Detect which cell encompasses the target text, then output its [X, Y] center coordinate. 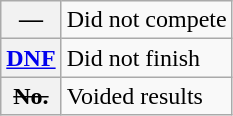
Voided results [146, 96]
— [31, 20]
Did not compete [146, 20]
No. [31, 96]
Did not finish [146, 58]
DNF [31, 58]
